For the text-containing cell, return its midpoint in [x, y] coordinate format. 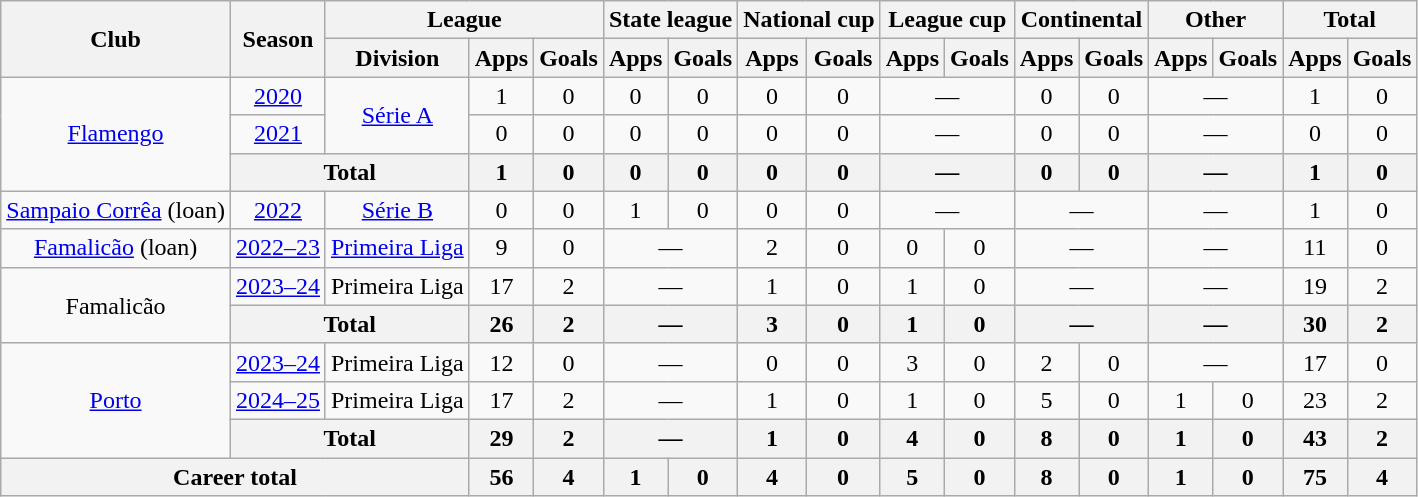
Career total [235, 477]
9 [501, 248]
2022–23 [278, 248]
2021 [278, 134]
26 [501, 324]
43 [1315, 438]
Division [397, 58]
Season [278, 39]
29 [501, 438]
2020 [278, 96]
11 [1315, 248]
Porto [116, 400]
State league [670, 20]
Famalicão [116, 305]
League [464, 20]
75 [1315, 477]
Flamengo [116, 134]
Famalicão (loan) [116, 248]
Continental [1081, 20]
National cup [809, 20]
Sampaio Corrêa (loan) [116, 210]
League cup [947, 20]
2022 [278, 210]
Série A [397, 115]
30 [1315, 324]
Série B [397, 210]
12 [501, 362]
Club [116, 39]
56 [501, 477]
23 [1315, 400]
Other [1216, 20]
2024–25 [278, 400]
19 [1315, 286]
